Return [x, y] of the center of cell containing provided text 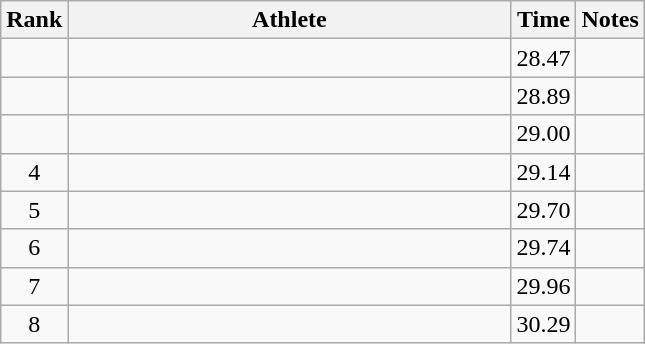
30.29 [544, 324]
5 [34, 210]
28.47 [544, 58]
29.96 [544, 286]
29.00 [544, 134]
8 [34, 324]
28.89 [544, 96]
29.14 [544, 172]
Time [544, 20]
Athlete [290, 20]
Rank [34, 20]
7 [34, 286]
6 [34, 248]
4 [34, 172]
29.74 [544, 248]
Notes [610, 20]
29.70 [544, 210]
